Detect which cell encompasses the target text, then output its [x, y] center coordinate. 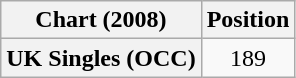
189 [248, 58]
UK Singles (OCC) [101, 58]
Chart (2008) [101, 20]
Position [248, 20]
